Pinpoint the cell where the given text exists, returning its [X, Y] midpoint coordinate. 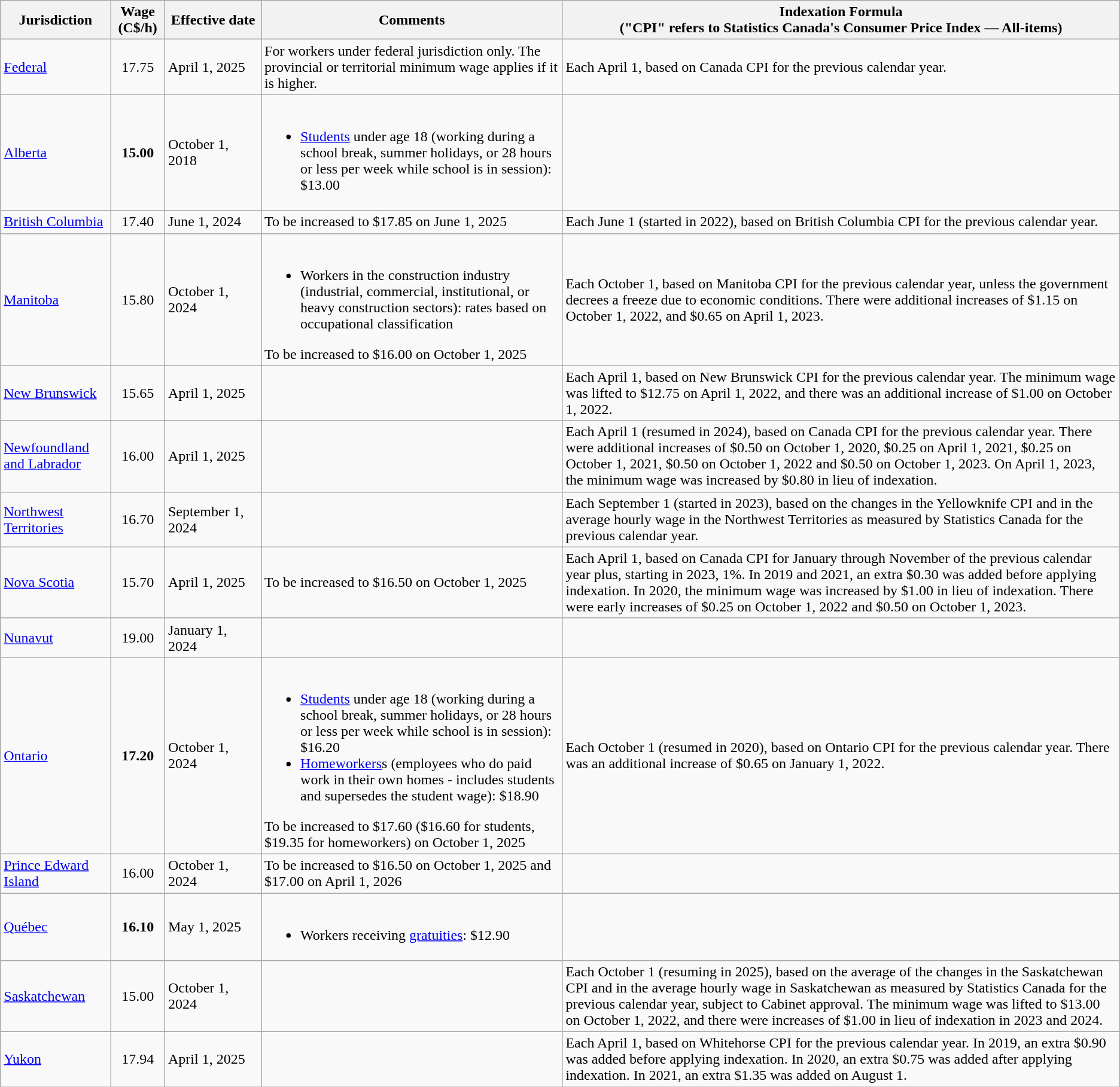
Newfoundland and Labrador [56, 456]
17.20 [138, 755]
Prince Edward Island [56, 873]
16.70 [138, 519]
16.10 [138, 926]
Nova Scotia [56, 583]
Québec [56, 926]
17.40 [138, 222]
January 1, 2024 [213, 638]
Jurisdiction [56, 20]
19.00 [138, 638]
To be increased to $17.85 on June 1, 2025 [412, 222]
For workers under federal jurisdiction only. The provincial or territorial minimum wage applies if it is higher. [412, 67]
Ontario [56, 755]
September 1, 2024 [213, 519]
To be increased to $16.50 on October 1, 2025 [412, 583]
17.94 [138, 1059]
15.70 [138, 583]
Each June 1 (started in 2022), based on British Columbia CPI for the previous calendar year. [841, 222]
Each October 1 (resumed in 2020), based on Ontario CPI for the previous calendar year. There was an additional increase of $0.65 on January 1, 2022. [841, 755]
Northwest Territories [56, 519]
Each April 1, based on Canada CPI for the previous calendar year. [841, 67]
Federal [56, 67]
To be increased to $16.50 on October 1, 2025 and $17.00 on April 1, 2026 [412, 873]
Alberta [56, 153]
British Columbia [56, 222]
June 1, 2024 [213, 222]
15.80 [138, 299]
New Brunswick [56, 393]
Comments [412, 20]
Manitoba [56, 299]
Nunavut [56, 638]
May 1, 2025 [213, 926]
October 1, 2018 [213, 153]
Wage (C$/h) [138, 20]
Workers receiving gratuities: $12.90 [412, 926]
Saskatchewan [56, 997]
Effective date [213, 20]
Students under age 18 (working during a school break, summer holidays, or 28 hours or less per week while school is in session): $13.00 [412, 153]
17.75 [138, 67]
Yukon [56, 1059]
15.65 [138, 393]
Indexation Formula("CPI" refers to Statistics Canada's Consumer Price Index — All-items) [841, 20]
